Provide the [X, Y] coordinate of the cell's center where the given text is located.  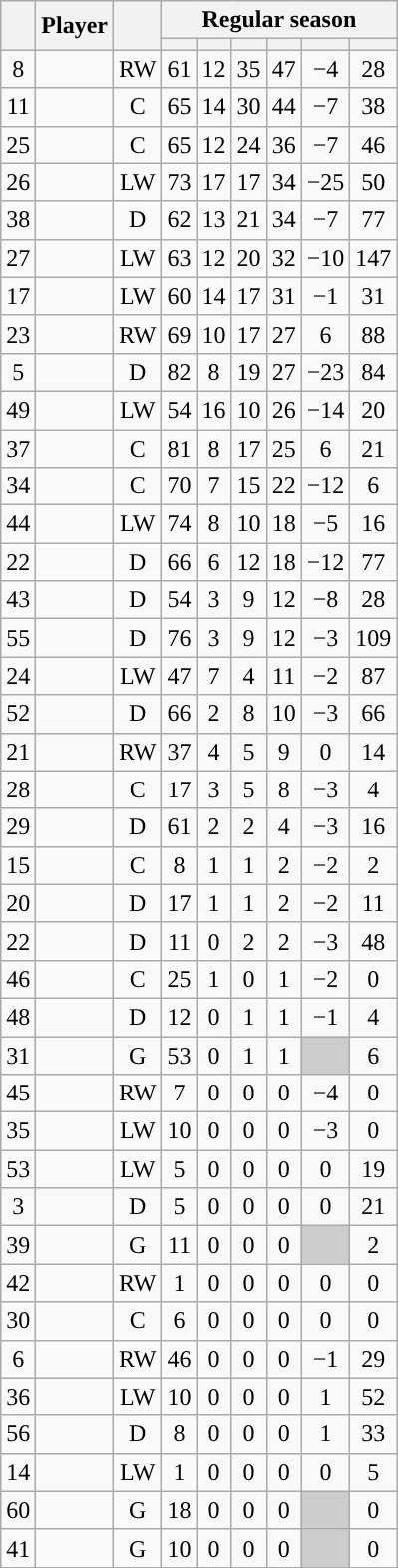
87 [373, 676]
33 [373, 1434]
69 [180, 334]
−5 [325, 524]
41 [18, 1548]
−10 [325, 258]
−25 [325, 182]
32 [283, 258]
88 [373, 334]
70 [180, 486]
81 [180, 448]
49 [18, 410]
109 [373, 638]
39 [18, 1245]
56 [18, 1434]
147 [373, 258]
Regular season [279, 20]
45 [18, 1094]
−23 [325, 372]
84 [373, 372]
50 [373, 182]
73 [180, 182]
43 [18, 600]
62 [180, 220]
−8 [325, 600]
23 [18, 334]
42 [18, 1283]
74 [180, 524]
76 [180, 638]
Player [75, 26]
−14 [325, 410]
13 [213, 220]
55 [18, 638]
82 [180, 372]
63 [180, 258]
